Capture the cell that displays the provided text and extract its [X, Y] central coordinate. 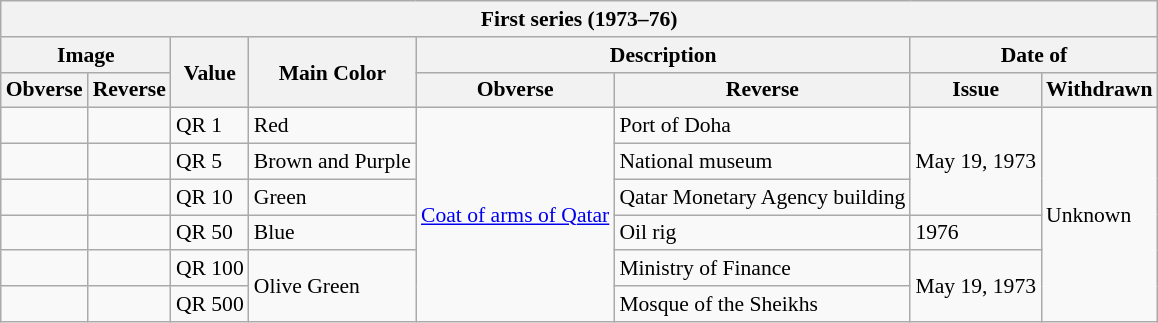
QR 50 [210, 233]
Red [332, 126]
Port of Doha [762, 126]
QR 5 [210, 162]
National museum [762, 162]
Oil rig [762, 233]
Blue [332, 233]
QR 10 [210, 197]
Date of [1034, 55]
1976 [976, 233]
Unknown [1099, 215]
Main Color [332, 72]
Issue [976, 90]
Olive Green [332, 286]
QR 100 [210, 269]
Description [663, 55]
Mosque of the Sheikhs [762, 304]
Ministry of Finance [762, 269]
Qatar Monetary Agency building [762, 197]
Green [332, 197]
Coat of arms of Qatar [515, 215]
First series (1973–76) [580, 19]
Image [86, 55]
QR 1 [210, 126]
Brown and Purple [332, 162]
Withdrawn [1099, 90]
Value [210, 72]
QR 500 [210, 304]
